Return the (X, Y) coordinate for the center point of the cell that contains the specified text.  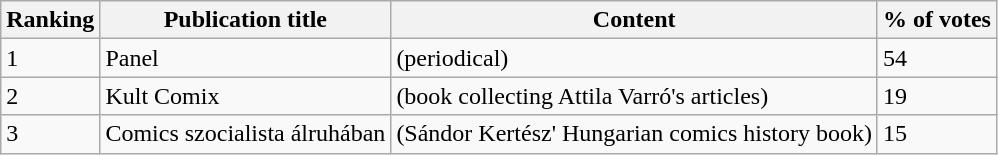
Panel (246, 58)
(Sándor Kertész' Hungarian comics history book) (634, 134)
% of votes (936, 20)
Comics szocialista álruhában (246, 134)
Publication title (246, 20)
15 (936, 134)
(periodical) (634, 58)
1 (50, 58)
Kult Comix (246, 96)
19 (936, 96)
54 (936, 58)
(book collecting Attila Varró's articles) (634, 96)
Content (634, 20)
3 (50, 134)
Ranking (50, 20)
2 (50, 96)
